Output the (x, y) coordinate of the center of the cell containing the given text.  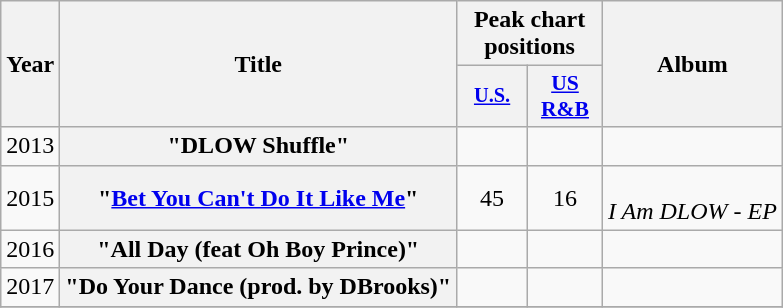
Album (692, 64)
16 (566, 198)
"Bet You Can't Do It Like Me" (258, 198)
U.S. (492, 96)
Title (258, 64)
2016 (30, 249)
45 (492, 198)
2017 (30, 287)
Peak chart positions (530, 34)
US R&B (566, 96)
Year (30, 64)
"DLOW Shuffle" (258, 146)
"All Day (feat Oh Boy Prince)" (258, 249)
2013 (30, 146)
"Do Your Dance (prod. by DBrooks)" (258, 287)
2015 (30, 198)
I Am DLOW - EP (692, 198)
